Search for the cell housing the specified text and yield its (x, y) center coordinate. 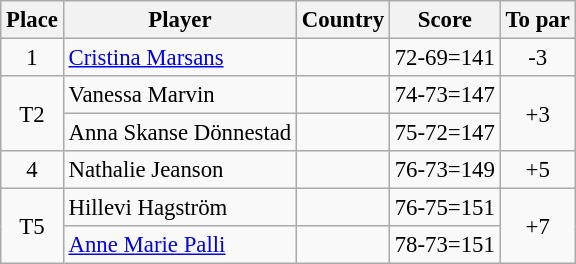
74-73=147 (444, 95)
+5 (538, 170)
Vanessa Marvin (180, 95)
Country (344, 20)
1 (32, 58)
+7 (538, 226)
Player (180, 20)
T2 (32, 114)
Score (444, 20)
Anne Marie Palli (180, 245)
Place (32, 20)
78-73=151 (444, 245)
+3 (538, 114)
Anna Skanse Dönnestad (180, 133)
76-73=149 (444, 170)
Hillevi Hagström (180, 208)
To par (538, 20)
Nathalie Jeanson (180, 170)
72-69=141 (444, 58)
75-72=147 (444, 133)
76-75=151 (444, 208)
T5 (32, 226)
-3 (538, 58)
Cristina Marsans (180, 58)
4 (32, 170)
